Search for the cell housing the specified text and yield its (x, y) center coordinate. 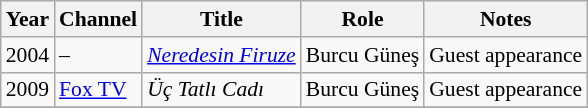
2004 (28, 55)
Channel (98, 19)
2009 (28, 90)
– (98, 55)
Title (222, 19)
Notes (506, 19)
Role (362, 19)
Year (28, 19)
Neredesin Firuze (222, 55)
Fox TV (98, 90)
Üç Tatlı Cadı (222, 90)
